Search for the cell housing the specified text and yield its (x, y) center coordinate. 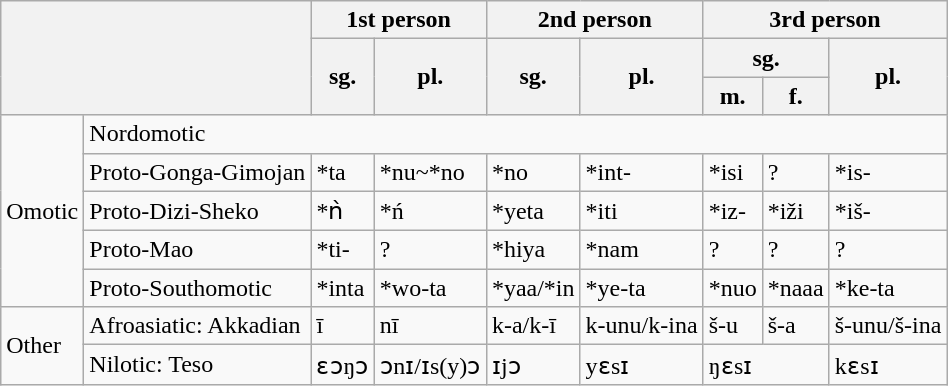
*ye-ta (642, 288)
m. (732, 96)
k-a/k-ī (533, 326)
*inta (342, 288)
f. (796, 96)
*ǹ (342, 211)
ɪjɔ (533, 365)
*is- (888, 172)
1st person (399, 20)
Omotic (42, 211)
*wo-ta (430, 288)
*ti- (342, 250)
nī (430, 326)
ī (342, 326)
š-u (732, 326)
š-unu/š-ina (888, 326)
Nilotic: Teso (198, 365)
yɛsɪ (642, 365)
*yeta (533, 211)
2nd person (594, 20)
*ta (342, 172)
Proto-Dizi-Sheko (198, 211)
*iži (796, 211)
ɔnɪ/ɪs(y)ɔ (430, 365)
*iti (642, 211)
*ke-ta (888, 288)
*hiya (533, 250)
Proto-Gonga-Gimojan (198, 172)
*iš- (888, 211)
Nordomotic (516, 134)
ŋɛsɪ (766, 365)
k-unu/k-ina (642, 326)
*iz- (732, 211)
Other (42, 346)
Proto-Mao (198, 250)
*ń (430, 211)
*nam (642, 250)
3rd person (825, 20)
*isi (732, 172)
*nuo (732, 288)
*naaa (796, 288)
*int- (642, 172)
š-a (796, 326)
*no (533, 172)
*yaa/*in (533, 288)
ɛɔŋɔ (342, 365)
*nu~*no (430, 172)
kɛsɪ (888, 365)
Afroasiatic: Akkadian (198, 326)
Proto-Southomotic (198, 288)
